Locate the cell with the specified text and output its [X, Y] center coordinate. 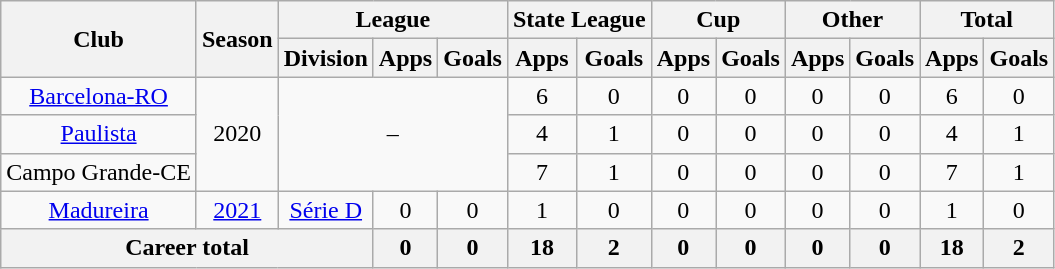
Campo Grande-CE [99, 172]
Other [852, 20]
Madureira [99, 210]
Cup [718, 20]
Career total [188, 248]
Division [326, 58]
2021 [237, 210]
Club [99, 39]
Total [987, 20]
– [392, 134]
Barcelona-RO [99, 96]
Série D [326, 210]
Season [237, 39]
Paulista [99, 134]
State League [579, 20]
2020 [237, 134]
League [392, 20]
